Detect which cell encompasses the target text, then output its (x, y) center coordinate. 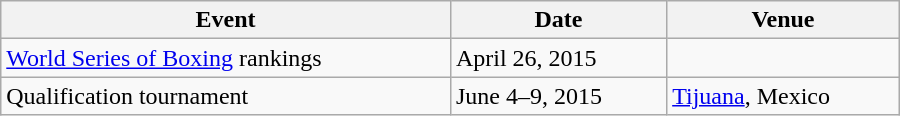
Date (558, 20)
June 4–9, 2015 (558, 96)
Venue (784, 20)
World Series of Boxing rankings (226, 58)
Event (226, 20)
April 26, 2015 (558, 58)
Tijuana, Mexico (784, 96)
Qualification tournament (226, 96)
